Scan for the cell matching the given text and deliver its (X, Y) coordinate at center. 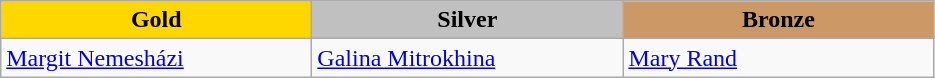
Mary Rand (778, 58)
Silver (468, 20)
Galina Mitrokhina (468, 58)
Gold (156, 20)
Bronze (778, 20)
Margit Nemesházi (156, 58)
